Return the [X, Y] coordinate for the center point of the cell that contains the specified text.  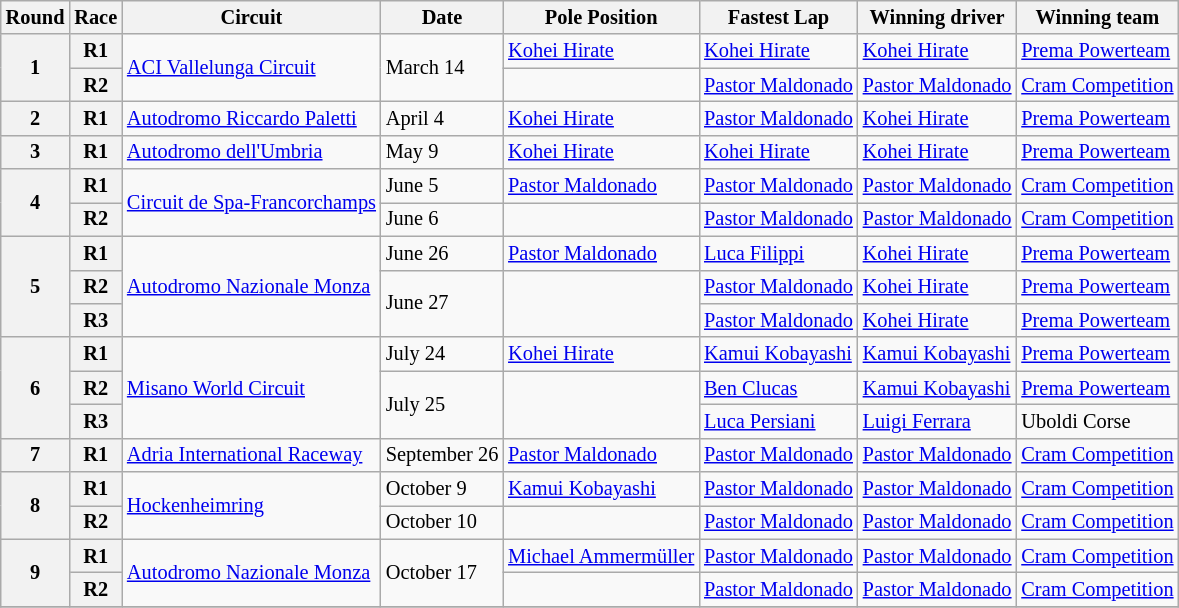
9 [36, 572]
4 [36, 202]
September 26 [442, 455]
July 24 [442, 354]
Winning team [1097, 17]
Circuit de Spa-Francorchamps [252, 202]
3 [36, 152]
Luca Filippi [778, 253]
October 17 [442, 572]
April 4 [442, 118]
Autodromo dell'Umbria [252, 152]
Hockenheimring [252, 506]
7 [36, 455]
June 26 [442, 253]
October 9 [442, 489]
8 [36, 506]
ACI Vallelunga Circuit [252, 68]
Michael Ammermüller [601, 556]
Race [96, 17]
Ben Clucas [778, 388]
2 [36, 118]
Luigi Ferrara [938, 421]
June 5 [442, 186]
Autodromo Riccardo Paletti [252, 118]
Round [36, 17]
July 25 [442, 404]
Date [442, 17]
October 10 [442, 522]
6 [36, 388]
March 14 [442, 68]
Pole Position [601, 17]
Fastest Lap [778, 17]
Luca Persiani [778, 421]
Circuit [252, 17]
Misano World Circuit [252, 388]
Uboldi Corse [1097, 421]
May 9 [442, 152]
Winning driver [938, 17]
5 [36, 286]
June 6 [442, 219]
Adria International Raceway [252, 455]
June 27 [442, 304]
1 [36, 68]
